Detect which cell encompasses the target text, then output its (x, y) center coordinate. 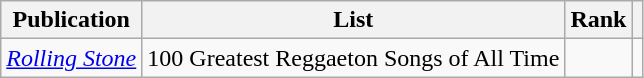
100 Greatest Reggaeton Songs of All Time (354, 58)
Rolling Stone (72, 58)
Publication (72, 20)
Rank (598, 20)
List (354, 20)
